Find where the given text appears and provide that cell's center as (X, Y) coordinate. 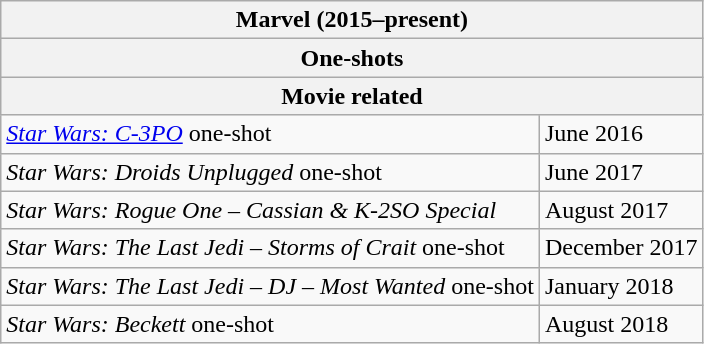
One-shots (352, 58)
Movie related (352, 96)
Star Wars: The Last Jedi – Storms of Crait one-shot (270, 248)
Star Wars: The Last Jedi – DJ – Most Wanted one-shot (270, 286)
June 2017 (621, 172)
August 2017 (621, 210)
Star Wars: Droids Unplugged one-shot (270, 172)
Star Wars: Rogue One – Cassian & K-2SO Special (270, 210)
Marvel (2015–present) (352, 20)
June 2016 (621, 134)
Star Wars: C-3PO one-shot (270, 134)
January 2018 (621, 286)
August 2018 (621, 324)
Star Wars: Beckett one-shot (270, 324)
December 2017 (621, 248)
